Search for the cell housing the specified text and yield its (X, Y) center coordinate. 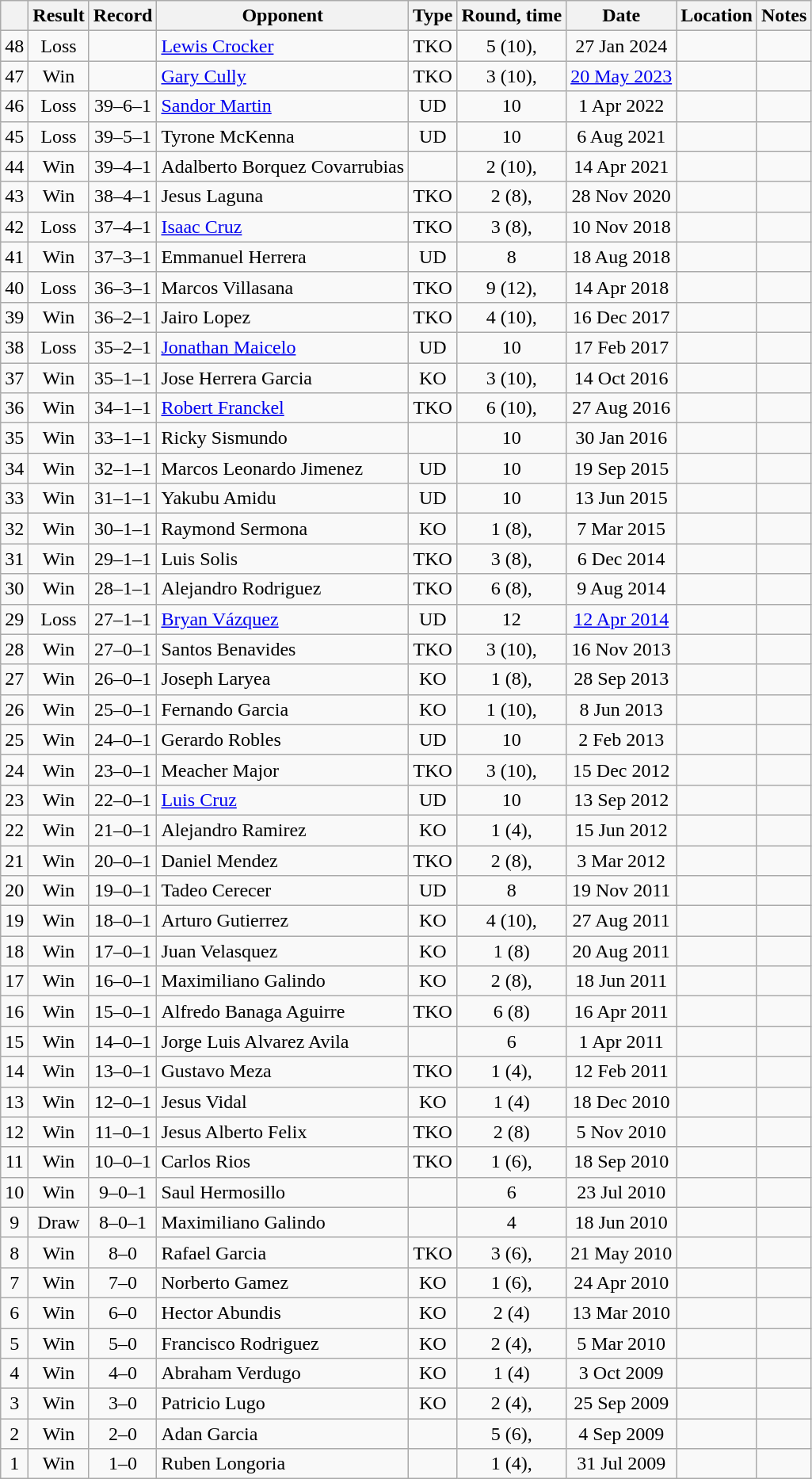
18 Sep 2010 (621, 1162)
1 Apr 2022 (621, 106)
1 (14, 1464)
18–0–1 (123, 921)
Result (59, 16)
34 (14, 468)
6 Dec 2014 (621, 559)
Jesus Laguna (283, 197)
2 Feb 2013 (621, 739)
31–1–1 (123, 499)
39–6–1 (123, 106)
14 (14, 1072)
Alejandro Rodriguez (283, 589)
17 Feb 2017 (621, 347)
3 (6), (512, 1252)
Abraham Verdugo (283, 1374)
Alfredo Banaga Aguirre (283, 1011)
Jose Herrera Garcia (283, 378)
12 Feb 2011 (621, 1072)
Emmanuel Herrera (283, 257)
19 Nov 2011 (621, 891)
Marcos Villasana (283, 287)
Marcos Leonardo Jimenez (283, 468)
16 Nov 2013 (621, 649)
19–0–1 (123, 891)
Carlos Rios (283, 1162)
27 Jan 2024 (621, 46)
16 (14, 1011)
1 Apr 2011 (621, 1041)
18 Dec 2010 (621, 1102)
Joseph Laryea (283, 679)
38–4–1 (123, 197)
Santos Benavides (283, 649)
5 (10), (512, 46)
Opponent (283, 16)
32–1–1 (123, 468)
20–0–1 (123, 860)
28 Nov 2020 (621, 197)
40 (14, 287)
18 Aug 2018 (621, 257)
15 Jun 2012 (621, 830)
Round, time (512, 16)
5 (6), (512, 1434)
6 Aug 2021 (621, 136)
Luis Solis (283, 559)
1 (8) (512, 951)
35 (14, 438)
Arturo Gutierrez (283, 921)
7–0 (123, 1282)
27 Aug 2011 (621, 921)
29–1–1 (123, 559)
3–0 (123, 1404)
33 (14, 499)
25–0–1 (123, 709)
2 (10), (512, 166)
16 Apr 2011 (621, 1011)
Norberto Gamez (283, 1282)
36–2–1 (123, 317)
36 (14, 408)
27 Aug 2016 (621, 408)
4–0 (123, 1374)
42 (14, 227)
38 (14, 347)
5 Nov 2010 (621, 1132)
Meacher Major (283, 770)
24 (14, 770)
18 (14, 951)
39–4–1 (123, 166)
Lewis Crocker (283, 46)
Adan Garcia (283, 1434)
25 Sep 2009 (621, 1404)
Alejandro Ramirez (283, 830)
32 (14, 529)
26–0–1 (123, 679)
15 Dec 2012 (621, 770)
13 Jun 2015 (621, 499)
22 (14, 830)
9 (12), (512, 287)
23–0–1 (123, 770)
35–1–1 (123, 378)
31 Jul 2009 (621, 1464)
Location (717, 16)
45 (14, 136)
21–0–1 (123, 830)
8 Jun 2013 (621, 709)
Daniel Mendez (283, 860)
13 (14, 1102)
25 (14, 739)
34–1–1 (123, 408)
20 May 2023 (621, 76)
37–4–1 (123, 227)
2 (8) (512, 1132)
16 Dec 2017 (621, 317)
15–0–1 (123, 1011)
2–0 (123, 1434)
8–0 (123, 1252)
5–0 (123, 1343)
30–1–1 (123, 529)
21 May 2010 (621, 1252)
39–5–1 (123, 136)
Gary Cully (283, 76)
19 (14, 921)
Isaac Cruz (283, 227)
Date (621, 16)
3 (14, 1404)
9–0–1 (123, 1192)
41 (14, 257)
Luis Cruz (283, 800)
3 Mar 2012 (621, 860)
22–0–1 (123, 800)
11–0–1 (123, 1132)
33–1–1 (123, 438)
36–3–1 (123, 287)
Tadeo Cerecer (283, 891)
28–1–1 (123, 589)
18 Jun 2010 (621, 1222)
Adalberto Borquez Covarrubias (283, 166)
Gerardo Robles (283, 739)
6 (10), (512, 408)
Record (123, 16)
29 (14, 619)
18 Jun 2011 (621, 981)
24 Apr 2010 (621, 1282)
7 Mar 2015 (621, 529)
8–0–1 (123, 1222)
20 Aug 2011 (621, 951)
9 (14, 1222)
Raymond Sermona (283, 529)
7 (14, 1282)
5 (14, 1343)
6 (8) (512, 1011)
Jesus Alberto Felix (283, 1132)
4 Sep 2009 (621, 1434)
44 (14, 166)
27 (14, 679)
20 (14, 891)
10–0–1 (123, 1162)
Rafael Garcia (283, 1252)
16–0–1 (123, 981)
30 Jan 2016 (621, 438)
Draw (59, 1222)
Type (433, 16)
17 (14, 981)
9 Aug 2014 (621, 589)
Robert Franckel (283, 408)
Juan Velasquez (283, 951)
12–0–1 (123, 1102)
17–0–1 (123, 951)
15 (14, 1041)
Notes (783, 16)
12 Apr 2014 (621, 619)
2 (4) (512, 1313)
30 (14, 589)
14–0–1 (123, 1041)
23 Jul 2010 (621, 1192)
37 (14, 378)
Yakubu Amidu (283, 499)
Fernando Garcia (283, 709)
13 Sep 2012 (621, 800)
26 (14, 709)
6 (8), (512, 589)
37–3–1 (123, 257)
Tyrone McKenna (283, 136)
Saul Hermosillo (283, 1192)
19 Sep 2015 (621, 468)
11 (14, 1162)
Francisco Rodriguez (283, 1343)
Ruben Longoria (283, 1464)
43 (14, 197)
14 Oct 2016 (621, 378)
10 Nov 2018 (621, 227)
14 Apr 2021 (621, 166)
48 (14, 46)
2 (14, 1434)
24–0–1 (123, 739)
14 Apr 2018 (621, 287)
Patricio Lugo (283, 1404)
1–0 (123, 1464)
Bryan Vázquez (283, 619)
Hector Abundis (283, 1313)
27–1–1 (123, 619)
35–2–1 (123, 347)
5 Mar 2010 (621, 1343)
31 (14, 559)
Jonathan Maicelo (283, 347)
Jesus Vidal (283, 1102)
27–0–1 (123, 649)
21 (14, 860)
3 Oct 2009 (621, 1374)
47 (14, 76)
Gustavo Meza (283, 1072)
Sandor Martin (283, 106)
Jorge Luis Alvarez Avila (283, 1041)
13 Mar 2010 (621, 1313)
Jairo Lopez (283, 317)
Ricky Sismundo (283, 438)
6–0 (123, 1313)
46 (14, 106)
28 Sep 2013 (621, 679)
13–0–1 (123, 1072)
39 (14, 317)
1 (10), (512, 709)
28 (14, 649)
23 (14, 800)
